Scan for the cell matching the given text and deliver its [X, Y] coordinate at center. 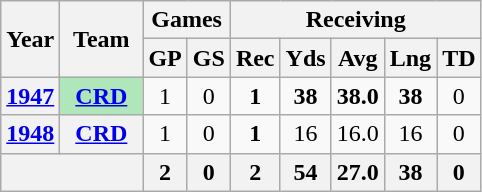
16.0 [358, 134]
Yds [306, 58]
1948 [30, 134]
54 [306, 172]
Games [186, 20]
TD [459, 58]
GS [208, 58]
27.0 [358, 172]
GP [165, 58]
Lng [410, 58]
Year [30, 39]
Avg [358, 58]
Receiving [356, 20]
Team [102, 39]
1947 [30, 96]
38.0 [358, 96]
Rec [255, 58]
